Return (x, y) of the center of cell containing provided text 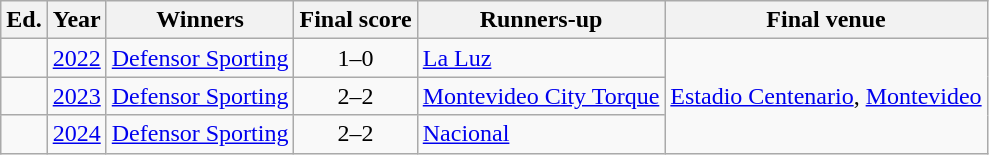
Final venue (826, 20)
Winners (200, 20)
2022 (76, 58)
Ed. (24, 20)
Year (76, 20)
2023 (76, 96)
La Luz (541, 58)
Runners-up (541, 20)
Nacional (541, 134)
1–0 (356, 58)
2024 (76, 134)
Montevideo City Torque (541, 96)
Final score (356, 20)
Estadio Centenario, Montevideo (826, 96)
